Identify which cell holds the provided text, then report its [x, y] central coordinate. 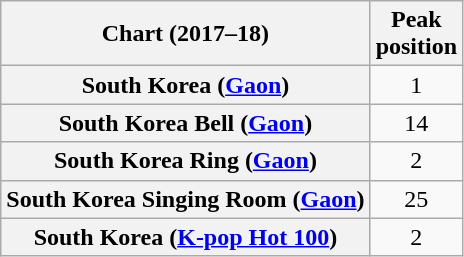
South Korea (K-pop Hot 100) [186, 237]
Chart (2017–18) [186, 34]
14 [416, 123]
South Korea Bell (Gaon) [186, 123]
South Korea Singing Room (Gaon) [186, 199]
South Korea Ring (Gaon) [186, 161]
South Korea (Gaon) [186, 85]
25 [416, 199]
Peakposition [416, 34]
1 [416, 85]
